Output the (x, y) coordinate of the center of the cell containing the given text.  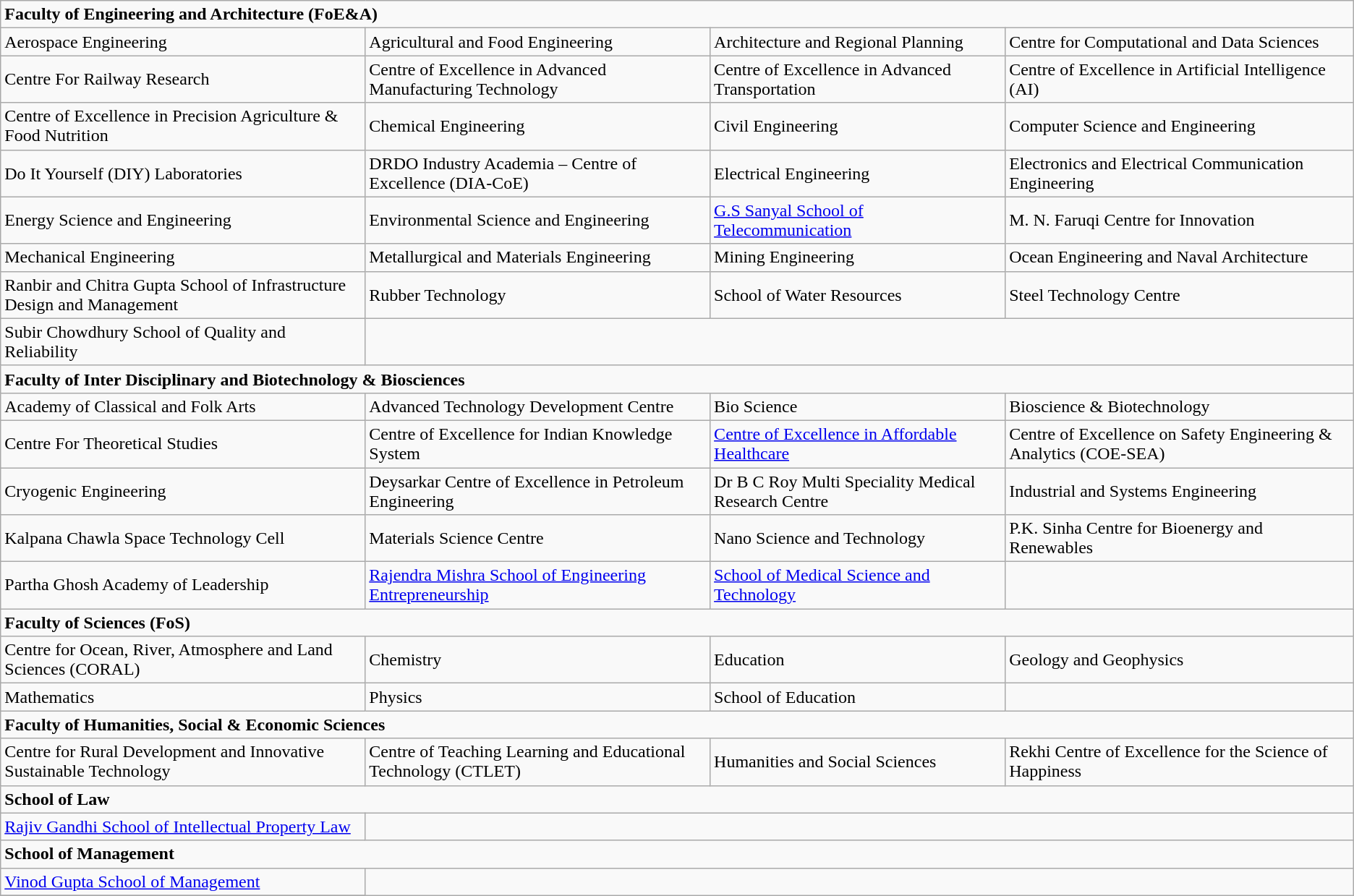
School of Management (677, 854)
Aerospace Engineering (183, 42)
Mining Engineering (858, 257)
Centre for Ocean, River, Atmosphere and Land Sciences (CORAL) (183, 660)
School of Education (858, 697)
Chemical Engineering (538, 126)
Ocean Engineering and Naval Architecture (1180, 257)
Faculty of Sciences (FoS) (677, 623)
Centre of Excellence in Precision Agriculture & Food Nutrition (183, 126)
Civil Engineering (858, 126)
Agricultural and Food Engineering (538, 42)
Geology and Geophysics (1180, 660)
Centre of Teaching Learning and Educational Technology (CTLET) (538, 762)
Environmental Science and Engineering (538, 220)
Computer Science and Engineering (1180, 126)
Faculty of Engineering and Architecture (FoE&A) (677, 14)
Education (858, 660)
Centre of Excellence for Indian Knowledge System (538, 444)
Rajendra Mishra School of Engineering Entrepreneurship (538, 586)
Bio Science (858, 406)
Centre of Excellence in Advanced Transportation (858, 80)
Nano Science and Technology (858, 538)
Humanities and Social Sciences (858, 762)
Materials Science Centre (538, 538)
Centre of Excellence in Advanced Manufacturing Technology (538, 80)
School of Water Resources (858, 295)
Centre of Excellence on Safety Engineering & Analytics (COE-SEA) (1180, 444)
Electrical Engineering (858, 174)
Electronics and Electrical Communication Engineering (1180, 174)
Centre for Computational and Data Sciences (1180, 42)
DRDO Industry Academia – Centre of Excellence (DIA-CoE) (538, 174)
Deysarkar Centre of Excellence in Petroleum Engineering (538, 490)
G.S Sanyal School of Telecommunication (858, 220)
Metallurgical and Materials Engineering (538, 257)
Rekhi Centre of Excellence for the Science of Happiness (1180, 762)
Vinod Gupta School of Management (183, 882)
P.K. Sinha Centre for Bioenergy and Renewables (1180, 538)
Mechanical Engineering (183, 257)
School of Law (677, 799)
Centre For Railway Research (183, 80)
Bioscience & Biotechnology (1180, 406)
Centre of Excellence in Affordable Healthcare (858, 444)
School of Medical Science and Technology (858, 586)
Physics (538, 697)
Academy of Classical and Folk Arts (183, 406)
Partha Ghosh Academy of Leadership (183, 586)
Architecture and Regional Planning (858, 42)
Advanced Technology Development Centre (538, 406)
Steel Technology Centre (1180, 295)
Centre For Theoretical Studies (183, 444)
Rajiv Gandhi School of Intellectual Property Law (183, 827)
Industrial and Systems Engineering (1180, 490)
Chemistry (538, 660)
Mathematics (183, 697)
Do It Yourself (DIY) Laboratories (183, 174)
Centre for Rural Development and Innovative Sustainable Technology (183, 762)
Faculty of Inter Disciplinary and Biotechnology & Biosciences (677, 379)
Energy Science and Engineering (183, 220)
Ranbir and Chitra Gupta School of Infrastructure Design and Management (183, 295)
Cryogenic Engineering (183, 490)
Dr B C Roy Multi Speciality Medical Research Centre (858, 490)
Kalpana Chawla Space Technology Cell (183, 538)
M. N. Faruqi Centre for Innovation (1180, 220)
Subir Chowdhury School of Quality and Reliability (183, 341)
Rubber Technology (538, 295)
Faculty of Humanities, Social & Economic Sciences (677, 725)
Centre of Excellence in Artificial Intelligence (AI) (1180, 80)
